Extract the [X, Y] coordinate from the center of the cell holding the provided text.  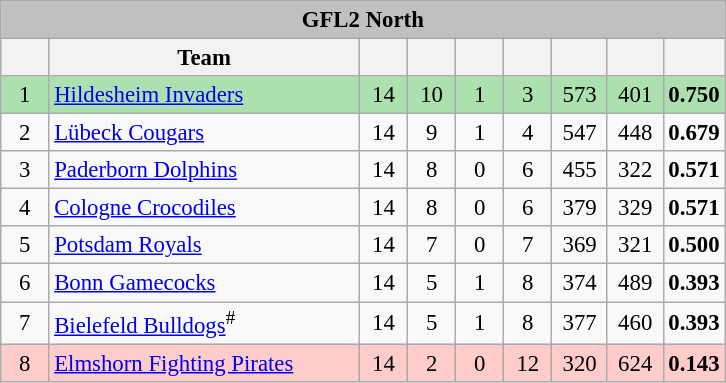
0.143 [694, 363]
379 [580, 208]
374 [580, 283]
573 [580, 95]
460 [635, 323]
Potsdam Royals [204, 245]
Paderborn Dolphins [204, 170]
10 [432, 95]
Bonn Gamecocks [204, 283]
Bielefeld Bulldogs# [204, 323]
9 [432, 133]
401 [635, 95]
489 [635, 283]
320 [580, 363]
0.679 [694, 133]
Cologne Crocodiles [204, 208]
GFL2 North [363, 20]
329 [635, 208]
624 [635, 363]
Hildesheim Invaders [204, 95]
Team [204, 58]
321 [635, 245]
0.750 [694, 95]
Elmshorn Fighting Pirates [204, 363]
369 [580, 245]
377 [580, 323]
Lübeck Cougars [204, 133]
448 [635, 133]
547 [580, 133]
12 [528, 363]
455 [580, 170]
322 [635, 170]
0.500 [694, 245]
